For the text-containing cell, return its midpoint in [x, y] coordinate format. 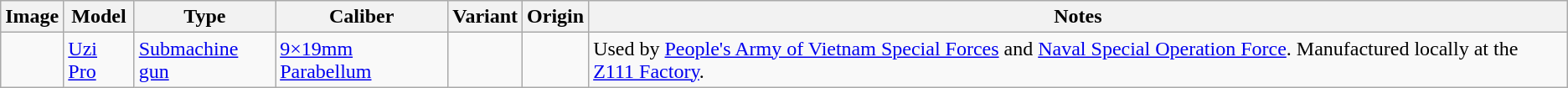
Model [99, 17]
Caliber [362, 17]
Image [32, 17]
9×19mm Parabellum [362, 60]
Type [204, 17]
Submachine gun [204, 60]
Notes [1079, 17]
Used by People's Army of Vietnam Special Forces and Naval Special Operation Force. Manufactured locally at the Z111 Factory. [1079, 60]
Variant [486, 17]
Origin [556, 17]
Uzi Pro [99, 60]
